Find where the given text appears and provide that cell's center as (x, y) coordinate. 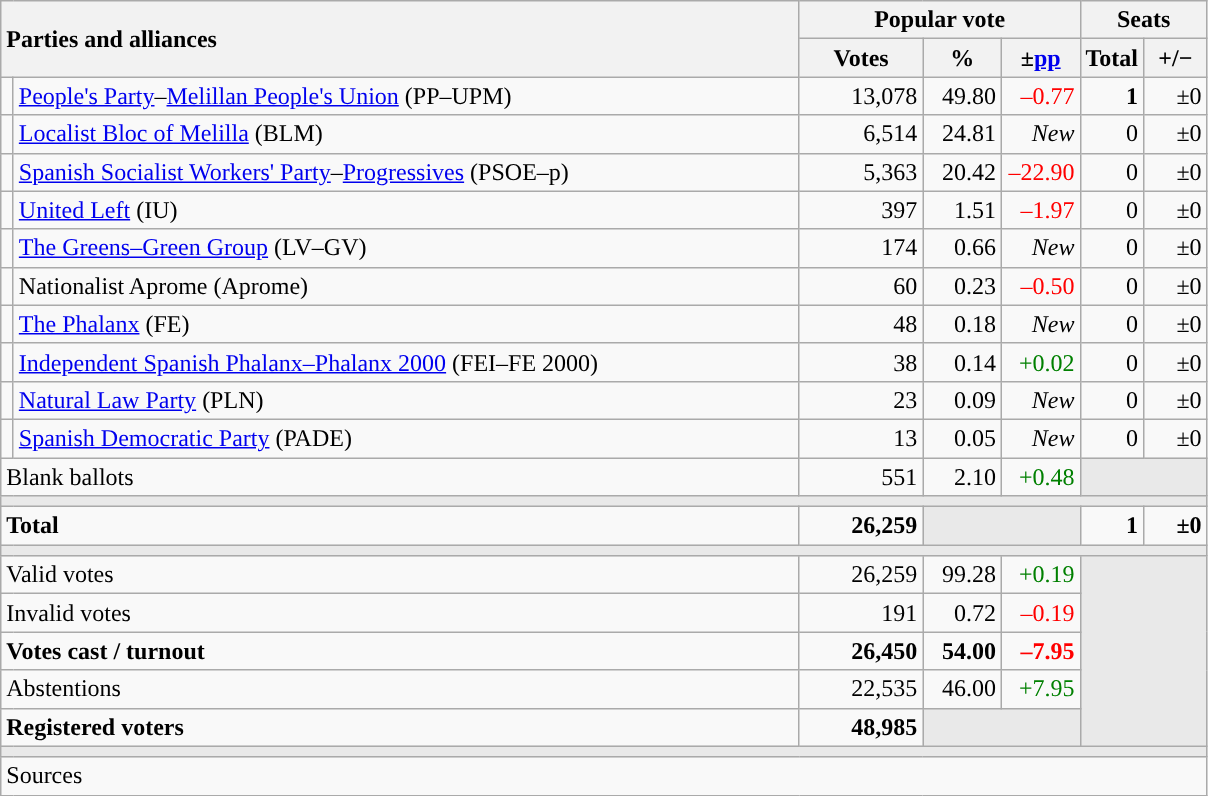
0.23 (962, 286)
23 (861, 400)
–7.95 (1040, 651)
+7.95 (1040, 689)
48,985 (861, 727)
–0.19 (1040, 613)
People's Party–Melillan People's Union (PP–UPM) (406, 96)
Popular vote (940, 20)
13 (861, 438)
20.42 (962, 172)
2.10 (962, 477)
Independent Spanish Phalanx–Phalanx 2000 (FEI–FE 2000) (406, 362)
–0.50 (1040, 286)
38 (861, 362)
Registered voters (400, 727)
46.00 (962, 689)
6,514 (861, 134)
0.05 (962, 438)
1.51 (962, 210)
Spanish Democratic Party (PADE) (406, 438)
397 (861, 210)
551 (861, 477)
+0.48 (1040, 477)
Parties and alliances (400, 39)
0.18 (962, 324)
13,078 (861, 96)
Localist Bloc of Melilla (BLM) (406, 134)
Votes (861, 58)
99.28 (962, 575)
174 (861, 248)
% (962, 58)
26,450 (861, 651)
Spanish Socialist Workers' Party–Progressives (PSOE–p) (406, 172)
191 (861, 613)
–22.90 (1040, 172)
–0.77 (1040, 96)
+0.02 (1040, 362)
24.81 (962, 134)
Sources (604, 776)
49.80 (962, 96)
54.00 (962, 651)
48 (861, 324)
United Left (IU) (406, 210)
The Greens–Green Group (LV–GV) (406, 248)
Votes cast / turnout (400, 651)
Abstentions (400, 689)
22,535 (861, 689)
0.09 (962, 400)
0.14 (962, 362)
Blank ballots (400, 477)
+0.19 (1040, 575)
Nationalist Aprome (Aprome) (406, 286)
0.66 (962, 248)
Seats (1144, 20)
+/− (1176, 58)
The Phalanx (FE) (406, 324)
Valid votes (400, 575)
Natural Law Party (PLN) (406, 400)
Invalid votes (400, 613)
±pp (1040, 58)
60 (861, 286)
–1.97 (1040, 210)
0.72 (962, 613)
5,363 (861, 172)
